Scan for the cell matching the given text and deliver its [x, y] coordinate at center. 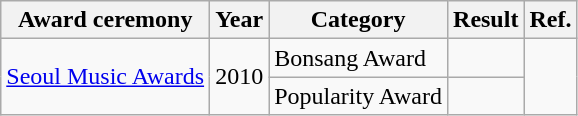
Ref. [550, 20]
Bonsang Award [358, 58]
Category [358, 20]
Award ceremony [106, 20]
Popularity Award [358, 96]
Seoul Music Awards [106, 77]
2010 [240, 77]
Result [486, 20]
Year [240, 20]
